Extract the (X, Y) coordinate from the center of the cell holding the provided text.  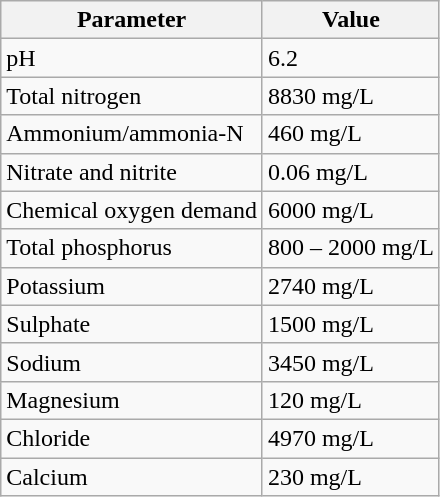
Potassium (132, 286)
6000 mg/L (350, 210)
Calcium (132, 477)
Sodium (132, 362)
460 mg/L (350, 134)
1500 mg/L (350, 324)
pH (132, 58)
Total nitrogen (132, 96)
120 mg/L (350, 400)
Total phosphorus (132, 248)
2740 mg/L (350, 286)
3450 mg/L (350, 362)
0.06 mg/L (350, 172)
230 mg/L (350, 477)
8830 mg/L (350, 96)
6.2 (350, 58)
Nitrate and nitrite (132, 172)
Value (350, 20)
Sulphate (132, 324)
4970 mg/L (350, 438)
Parameter (132, 20)
Magnesium (132, 400)
800 – 2000 mg/L (350, 248)
Chemical oxygen demand (132, 210)
Ammonium/ammonia-N (132, 134)
Chloride (132, 438)
